Search for the cell housing the specified text and yield its (X, Y) center coordinate. 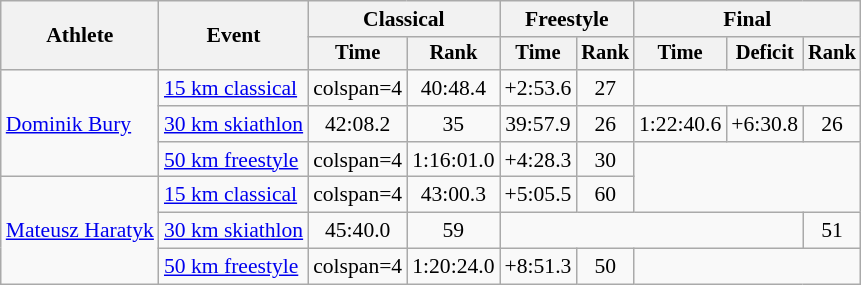
Mateusz Haratyk (80, 230)
43:00.3 (453, 195)
+4:28.3 (538, 160)
+5:05.5 (538, 195)
1:22:40.6 (680, 124)
40:48.4 (453, 88)
59 (453, 231)
50 (605, 267)
+2:53.6 (538, 88)
Athlete (80, 36)
1:16:01.0 (453, 160)
+8:51.3 (538, 267)
45:40.0 (358, 231)
+6:30.8 (764, 124)
Dominik Bury (80, 124)
42:08.2 (358, 124)
Classical (404, 19)
30 (605, 160)
27 (605, 88)
Deficit (764, 54)
Final (748, 19)
Event (234, 36)
35 (453, 124)
39:57.9 (538, 124)
1:20:24.0 (453, 267)
60 (605, 195)
Freestyle (567, 19)
51 (832, 231)
